Find where the given text appears and provide that cell's center as [X, Y] coordinate. 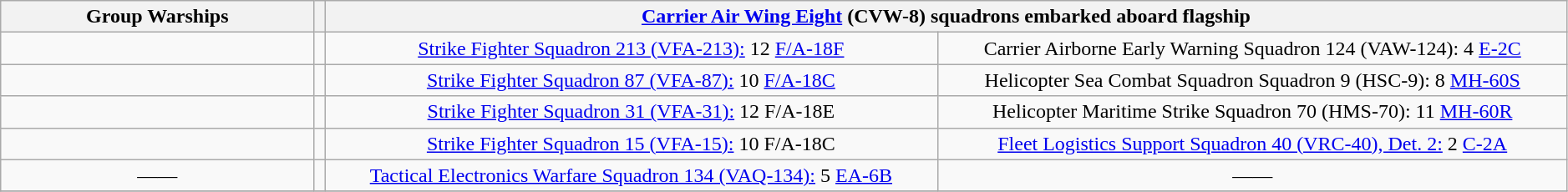
Helicopter Maritime Strike Squadron 70 (HMS-70): 11 MH-60R [1252, 112]
Carrier Air Wing Eight (CVW-8) squadrons embarked aboard flagship [946, 17]
Carrier Airborne Early Warning Squadron 124 (VAW-124): 4 E-2C [1252, 48]
Group Warships [157, 17]
Strike Fighter Squadron 31 (VFA-31): 12 F/A-18E [632, 112]
Strike Fighter Squadron 15 (VFA-15): 10 F/A-18C [632, 144]
Fleet Logistics Support Squadron 40 (VRC-40), Det. 2: 2 C-2A [1252, 144]
Strike Fighter Squadron 213 (VFA-213): 12 F/A-18F [632, 48]
Helicopter Sea Combat Squadron Squadron 9 (HSC-9): 8 MH-60S [1252, 80]
Strike Fighter Squadron 87 (VFA-87): 10 F/A-18C [632, 80]
Tactical Electronics Warfare Squadron 134 (VAQ-134): 5 EA-6B [632, 175]
